Detect which cell encompasses the target text, then output its [X, Y] center coordinate. 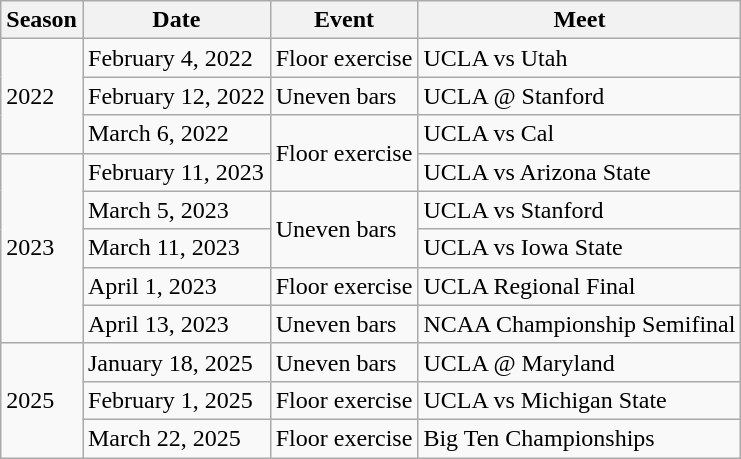
UCLA vs Cal [580, 134]
January 18, 2025 [176, 362]
Date [176, 20]
UCLA vs Iowa State [580, 248]
Big Ten Championships [580, 438]
UCLA vs Michigan State [580, 400]
March 6, 2022 [176, 134]
2022 [42, 96]
March 5, 2023 [176, 210]
UCLA vs Arizona State [580, 172]
February 11, 2023 [176, 172]
April 1, 2023 [176, 286]
Event [344, 20]
Season [42, 20]
February 12, 2022 [176, 96]
2023 [42, 248]
March 11, 2023 [176, 248]
NCAA Championship Semifinal [580, 324]
Meet [580, 20]
March 22, 2025 [176, 438]
UCLA vs Utah [580, 58]
UCLA @ Stanford [580, 96]
February 4, 2022 [176, 58]
UCLA Regional Final [580, 286]
UCLA vs Stanford [580, 210]
April 13, 2023 [176, 324]
UCLA @ Maryland [580, 362]
February 1, 2025 [176, 400]
2025 [42, 400]
